Detect which cell encompasses the target text, then output its (X, Y) center coordinate. 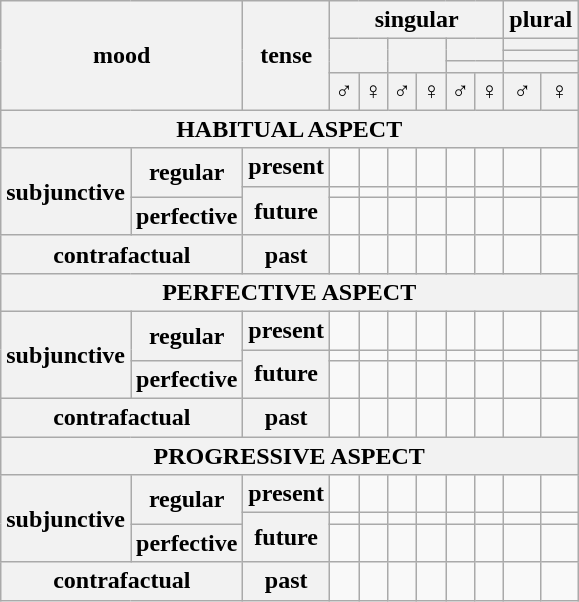
HABITUAL ASPECT (290, 129)
tense (286, 56)
singular (416, 20)
PROGRESSIVE ASPECT (290, 456)
plural (541, 20)
mood (122, 56)
PERFECTIVE ASPECT (290, 292)
